Scan for the cell matching the given text and deliver its (x, y) coordinate at center. 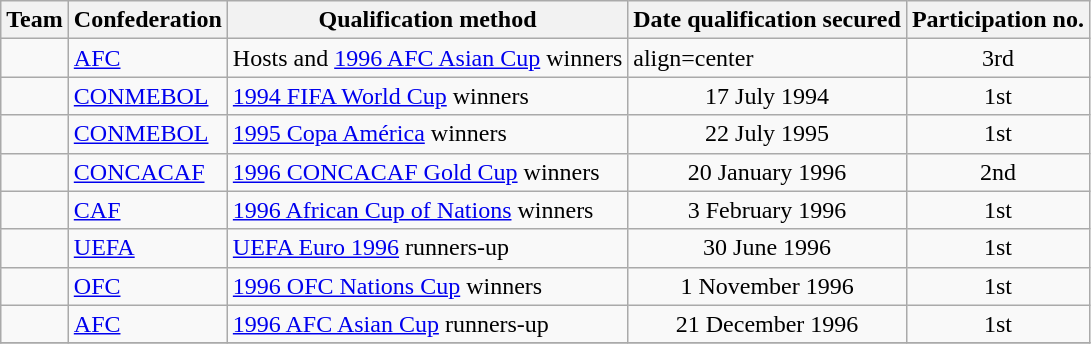
UEFA (148, 248)
2nd (998, 172)
1996 AFC Asian Cup runners-up (427, 324)
3 February 1996 (768, 210)
3rd (998, 58)
Participation no. (998, 20)
1 November 1996 (768, 286)
Hosts and 1996 AFC Asian Cup winners (427, 58)
Team (35, 20)
CONCACAF (148, 172)
Confederation (148, 20)
align=center (768, 58)
CAF (148, 210)
1996 African Cup of Nations winners (427, 210)
UEFA Euro 1996 runners-up (427, 248)
21 December 1996 (768, 324)
22 July 1995 (768, 134)
1996 OFC Nations Cup winners (427, 286)
Qualification method (427, 20)
1994 FIFA World Cup winners (427, 96)
17 July 1994 (768, 96)
1996 CONCACAF Gold Cup winners (427, 172)
30 June 1996 (768, 248)
1995 Copa América winners (427, 134)
OFC (148, 286)
20 January 1996 (768, 172)
Date qualification secured (768, 20)
